Extract the [X, Y] coordinate from the center of the cell holding the provided text.  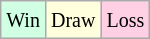
Loss [126, 20]
Win [24, 20]
Draw [72, 20]
